Search for the cell housing the specified text and yield its (X, Y) center coordinate. 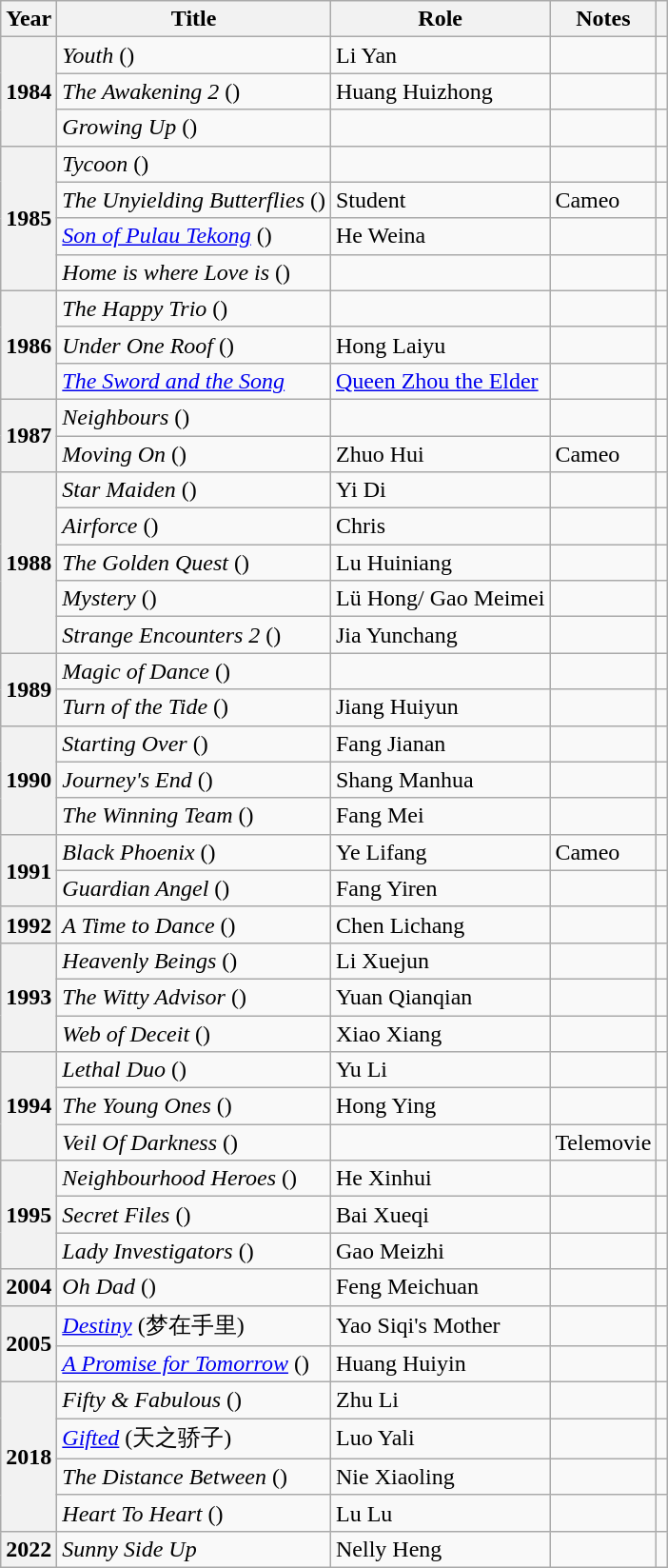
Jiang Huiyun (440, 707)
1994 (29, 1106)
Destiny (梦在手里) (194, 1325)
1992 (29, 924)
Ye Lifang (440, 852)
Secret Files () (194, 1215)
1987 (29, 435)
Veil Of Darkness () (194, 1142)
The Sword and the Song (194, 381)
Telemovie (603, 1142)
The Distance Between () (194, 1477)
Heavenly Beings () (194, 961)
Luo Yali (440, 1439)
Hong Laiyu (440, 345)
Growing Up () (194, 128)
2018 (29, 1457)
Fang Yiren (440, 888)
Gifted (天之骄子) (194, 1439)
Under One Roof () (194, 345)
Yu Li (440, 1070)
Sunny Side Up (194, 1549)
Year (29, 19)
Nelly Heng (440, 1549)
Lu Huiniang (440, 563)
Guardian Angel () (194, 888)
1991 (29, 870)
Magic of Dance () (194, 671)
Yuan Qianqian (440, 997)
A Promise for Tomorrow () (194, 1364)
Feng Meichuan (440, 1287)
Heart To Heart () (194, 1513)
The Happy Trio () (194, 308)
Bai Xueqi (440, 1215)
Chris (440, 526)
1995 (29, 1215)
1986 (29, 345)
Fang Mei (440, 816)
Lady Investigators () (194, 1251)
Journey's End () (194, 780)
Mystery () (194, 599)
Zhuo Hui (440, 454)
Strange Encounters 2 () (194, 635)
Tycoon () (194, 164)
2004 (29, 1287)
Home is where Love is () (194, 272)
1989 (29, 689)
Oh Dad () (194, 1287)
The Awakening 2 () (194, 91)
2005 (29, 1344)
Hong Ying (440, 1106)
Fifty & Fabulous () (194, 1400)
Moving On () (194, 454)
Yao Siqi's Mother (440, 1325)
Jia Yunchang (440, 635)
Black Phoenix () (194, 852)
Student (440, 200)
Web of Deceit () (194, 1033)
Li Yan (440, 55)
Xiao Xiang (440, 1033)
The Golden Quest () (194, 563)
1993 (29, 997)
Star Maiden () (194, 490)
1984 (29, 91)
Nie Xiaoling (440, 1477)
Lu Lu (440, 1513)
Lethal Duo () (194, 1070)
The Witty Advisor () (194, 997)
Chen Lichang (440, 924)
Shang Manhua (440, 780)
2022 (29, 1549)
He Xinhui (440, 1179)
Zhu Li (440, 1400)
The Unyielding Butterflies () (194, 200)
Neighbours () (194, 417)
Queen Zhou the Elder (440, 381)
1990 (29, 780)
Lü Hong/ Gao Meimei (440, 599)
Gao Meizhi (440, 1251)
Starting Over () (194, 744)
A Time to Dance () (194, 924)
He Weina (440, 236)
Youth () (194, 55)
Fang Jianan (440, 744)
Turn of the Tide () (194, 707)
Li Xuejun (440, 961)
Role (440, 19)
The Winning Team () (194, 816)
Title (194, 19)
1985 (29, 218)
Son of Pulau Tekong () (194, 236)
1988 (29, 563)
The Young Ones () (194, 1106)
Notes (603, 19)
Neighbourhood Heroes () (194, 1179)
Huang Huiyin (440, 1364)
Yi Di (440, 490)
Airforce () (194, 526)
Huang Huizhong (440, 91)
